Find where the given text appears and provide that cell's center as (X, Y) coordinate. 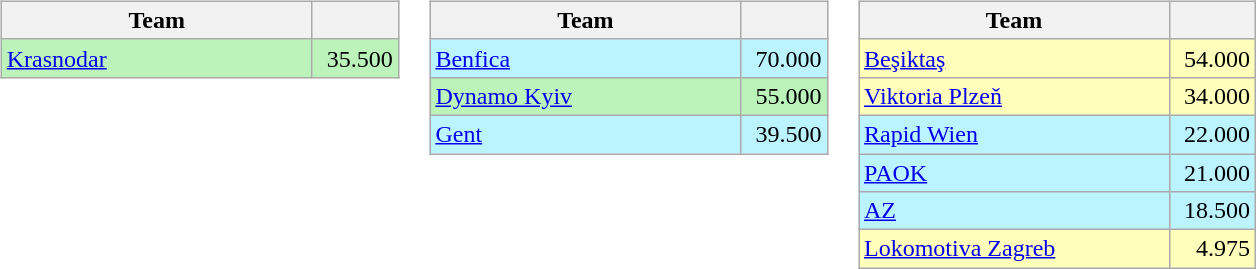
70.000 (784, 58)
Viktoria Plzeň (1014, 96)
34.000 (1213, 96)
18.500 (1213, 211)
PAOK (1014, 173)
54.000 (1213, 58)
21.000 (1213, 173)
35.500 (355, 58)
Dynamo Kyiv (586, 96)
AZ (1014, 211)
39.500 (784, 134)
55.000 (784, 96)
Lokomotiva Zagreb (1014, 249)
Krasnodar (156, 58)
Benfica (586, 58)
22.000 (1213, 134)
Gent (586, 134)
4.975 (1213, 249)
Rapid Wien (1014, 134)
Beşiktaş (1014, 58)
